Search for the cell housing the specified text and yield its (X, Y) center coordinate. 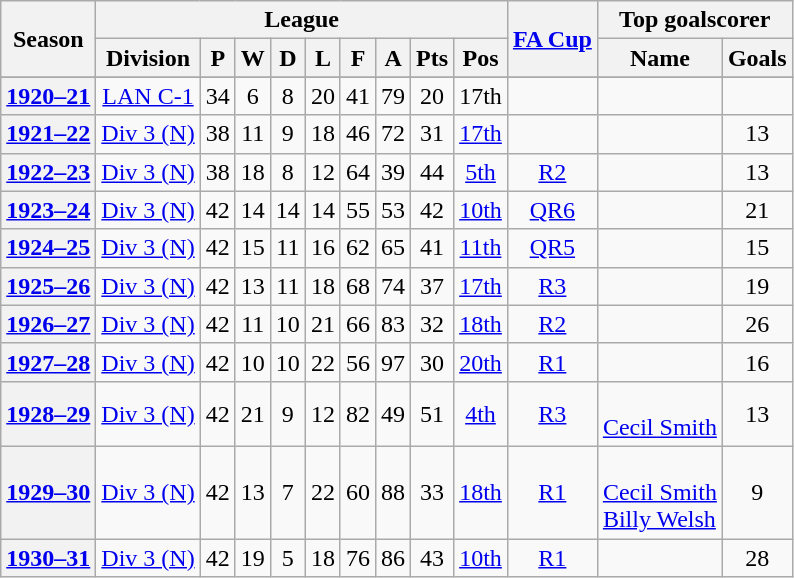
56 (358, 362)
66 (358, 324)
QR5 (552, 248)
1929–30 (48, 492)
64 (358, 172)
1922–23 (48, 172)
76 (358, 557)
74 (394, 286)
Cecil SmithBilly Welsh (660, 492)
20th (481, 362)
5 (288, 557)
Top goalscorer (694, 20)
Cecil Smith (660, 414)
44 (432, 172)
QR6 (552, 210)
86 (394, 557)
1920–21 (48, 96)
1927–28 (48, 362)
P (218, 58)
7 (288, 492)
72 (394, 134)
34 (218, 96)
Season (48, 39)
Pos (481, 58)
39 (394, 172)
Goals (757, 58)
32 (432, 324)
43 (432, 557)
79 (394, 96)
F (358, 58)
88 (394, 492)
D (288, 58)
53 (394, 210)
League (302, 20)
LAN C-1 (148, 96)
1926–27 (48, 324)
6 (252, 96)
Division (148, 58)
1930–31 (48, 557)
49 (394, 414)
1921–22 (48, 134)
1928–29 (48, 414)
1923–24 (48, 210)
W (252, 58)
62 (358, 248)
46 (358, 134)
FA Cup (552, 39)
1924–25 (48, 248)
A (394, 58)
1925–26 (48, 286)
60 (358, 492)
Name (660, 58)
33 (432, 492)
26 (757, 324)
11th (481, 248)
5th (481, 172)
83 (394, 324)
4th (481, 414)
30 (432, 362)
31 (432, 134)
Pts (432, 58)
68 (358, 286)
51 (432, 414)
28 (757, 557)
55 (358, 210)
97 (394, 362)
65 (394, 248)
82 (358, 414)
L (322, 58)
37 (432, 286)
